Capture the cell that displays the provided text and extract its (X, Y) central coordinate. 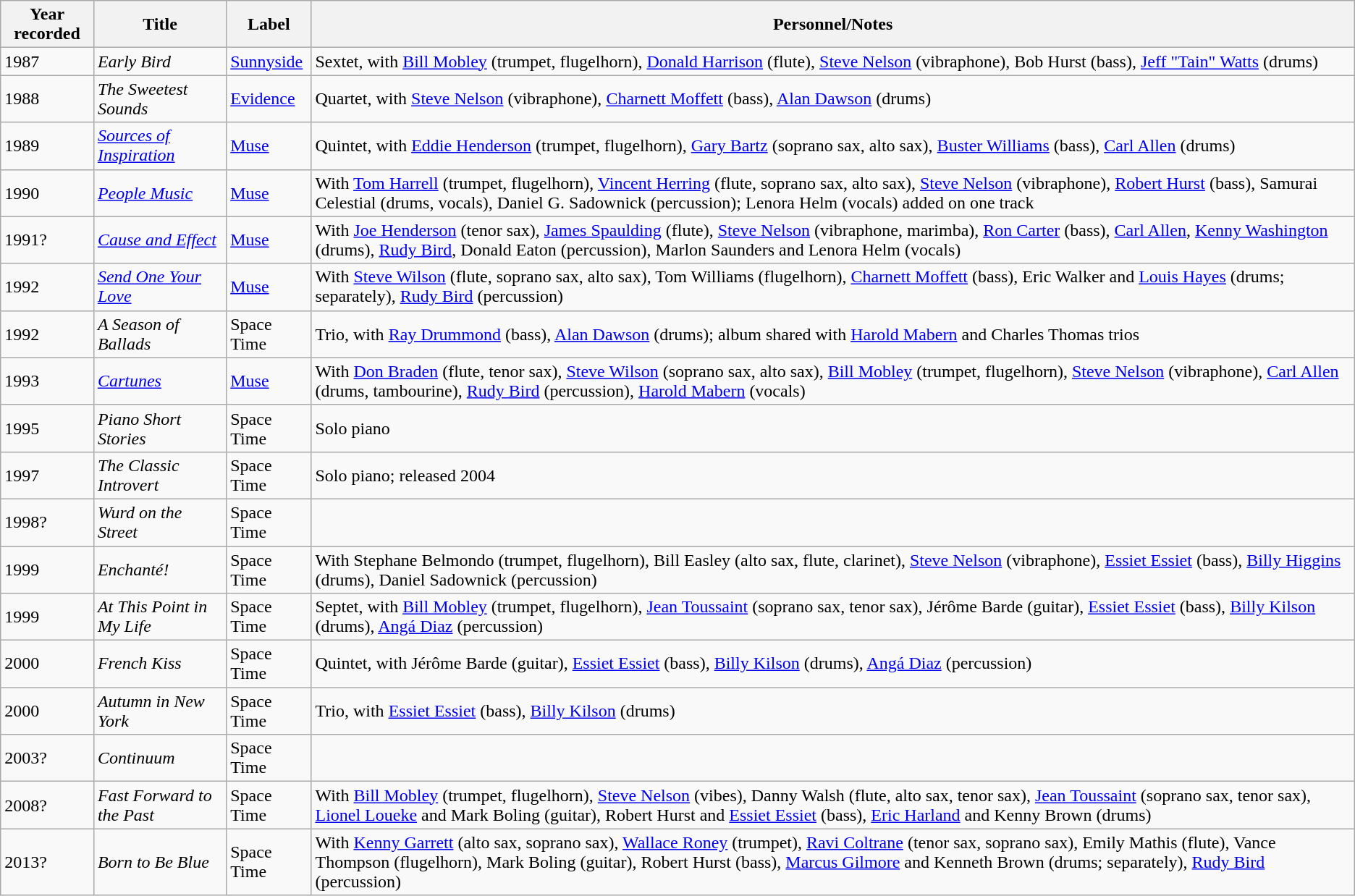
Quintet, with Eddie Henderson (trumpet, flugelhorn), Gary Bartz (soprano sax, alto sax), Buster Williams (bass), Carl Allen (drums) (832, 146)
Cartunes (159, 381)
Trio, with Essiet Essiet (bass), Billy Kilson (drums) (832, 711)
1993 (48, 381)
Title (159, 25)
1989 (48, 146)
Enchanté! (159, 569)
Born to Be Blue (159, 862)
A Season of Ballads (159, 334)
Sources of Inspiration (159, 146)
French Kiss (159, 664)
Label (269, 25)
Sunnyside (269, 62)
Early Bird (159, 62)
Quartet, with Steve Nelson (vibraphone), Charnett Moffett (bass), Alan Dawson (drums) (832, 98)
Year recorded (48, 25)
2008? (48, 805)
Autumn in New York (159, 711)
1995 (48, 428)
Sextet, with Bill Mobley (trumpet, flugelhorn), Donald Harrison (flute), Steve Nelson (vibraphone), Bob Hurst (bass), Jeff "Tain" Watts (drums) (832, 62)
Personnel/Notes (832, 25)
Solo piano; released 2004 (832, 475)
1988 (48, 98)
At This Point in My Life (159, 617)
The Classic Introvert (159, 475)
Piano Short Stories (159, 428)
Cause and Effect (159, 240)
1997 (48, 475)
Send One Your Love (159, 287)
1998? (48, 523)
2003? (48, 758)
1990 (48, 193)
Wurd on the Street (159, 523)
The Sweetest Sounds (159, 98)
Continuum (159, 758)
Solo piano (832, 428)
Quintet, with Jérôme Barde (guitar), Essiet Essiet (bass), Billy Kilson (drums), Angá Diaz (percussion) (832, 664)
Evidence (269, 98)
Trio, with Ray Drummond (bass), Alan Dawson (drums); album shared with Harold Mabern and Charles Thomas trios (832, 334)
1991? (48, 240)
People Music (159, 193)
Fast Forward to the Past (159, 805)
2013? (48, 862)
1987 (48, 62)
